Determine the [x, y] coordinate at the center of the cell enclosing the given text.  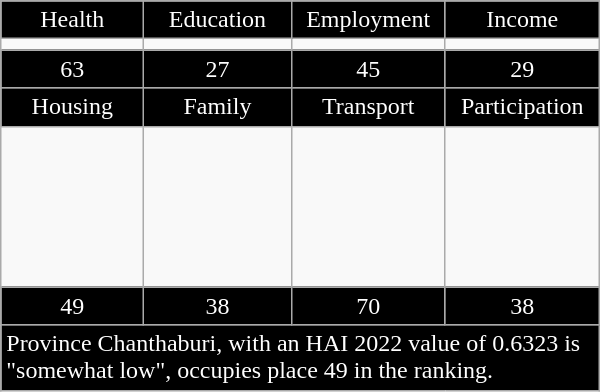
Family [218, 107]
45 [368, 69]
70 [368, 306]
Income [522, 20]
Employment [368, 20]
Transport [368, 107]
63 [72, 69]
Participation [522, 107]
Health [72, 20]
49 [72, 306]
Province Chanthaburi, with an HAI 2022 value of 0.6323 is "somewhat low", occupies place 49 in the ranking. [300, 358]
27 [218, 69]
Education [218, 20]
29 [522, 69]
Housing [72, 107]
